Output the (x, y) coordinate of the center of the cell containing the given text.  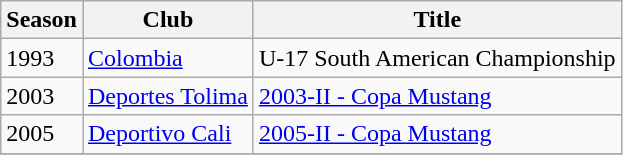
U-17 South American Championship (437, 58)
Colombia (168, 58)
Deportivo Cali (168, 134)
2003-II - Copa Mustang (437, 96)
2003 (42, 96)
Season (42, 20)
Deportes Tolima (168, 96)
2005 (42, 134)
1993 (42, 58)
Club (168, 20)
Title (437, 20)
2005-II - Copa Mustang (437, 134)
